Provide the (X, Y) coordinate of the cell's center where the given text is located.  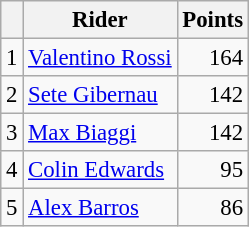
164 (212, 58)
3 (12, 133)
Sete Gibernau (100, 95)
5 (12, 208)
Points (212, 20)
86 (212, 208)
Colin Edwards (100, 170)
Rider (100, 20)
1 (12, 58)
Alex Barros (100, 208)
2 (12, 95)
Valentino Rossi (100, 58)
95 (212, 170)
4 (12, 170)
Max Biaggi (100, 133)
